Find where the given text appears and provide that cell's center as [x, y] coordinate. 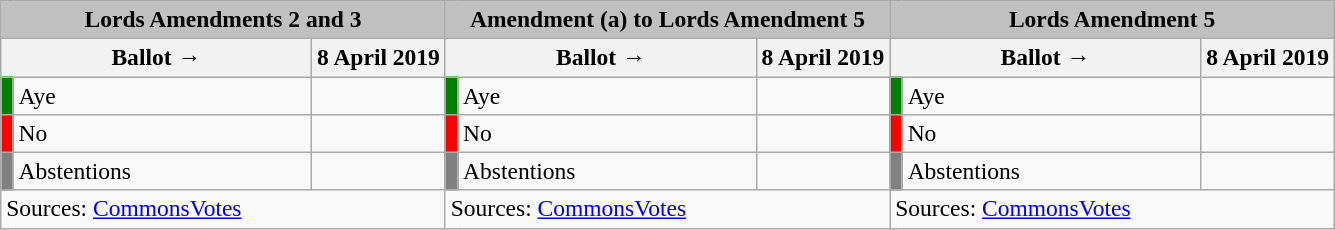
Amendment (a) to Lords Amendment 5 [668, 19]
Lords Amendment 5 [1112, 19]
Lords Amendments 2 and 3 [224, 19]
